Pinpoint the cell where the given text exists, returning its [X, Y] midpoint coordinate. 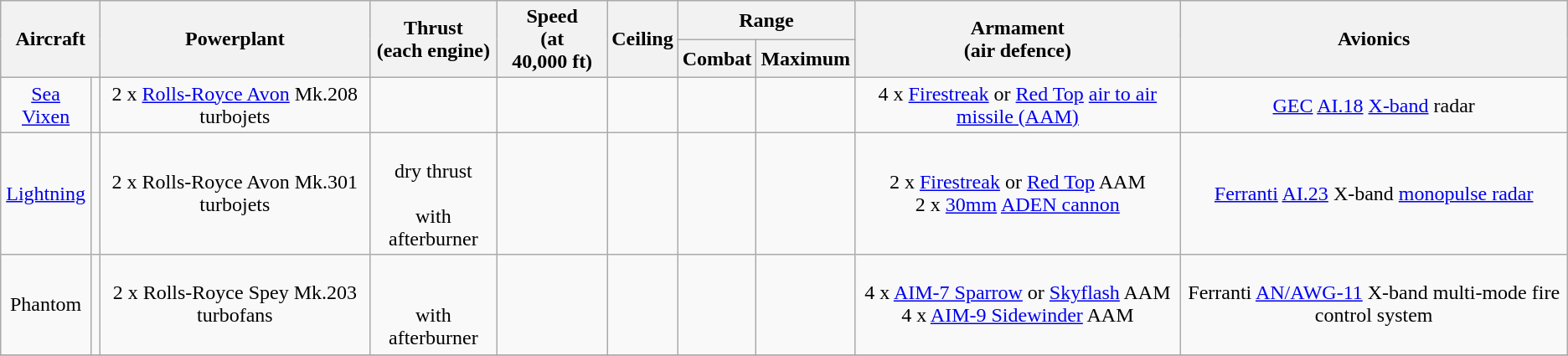
Sea Vixen [46, 106]
Phantom [46, 305]
4 x AIM-7 Sparrow or Skyflash AAM4 x AIM-9 Sidewinder AAM [1018, 305]
Avionics [1374, 39]
4 x Firestreak or Red Top air to air missile (AAM) [1018, 106]
Thrust (each engine) [433, 39]
Aircraft [50, 39]
Armament (air defence) [1018, 39]
Combat [717, 59]
Speed (at 40,000 ft) [553, 39]
Range [766, 20]
Powerplant [235, 39]
with afterburner [433, 305]
Ferranti AI.23 X-band monopulse radar [1374, 193]
2 x Rolls-Royce Spey Mk.203 turbofans [235, 305]
2 x Rolls-Royce Avon Mk.301 turbojets [235, 193]
2 x Firestreak or Red Top AAM2 x 30mm ADEN cannon [1018, 193]
Maximum [806, 59]
Ferranti AN/AWG-11 X-band multi-mode fire control system [1374, 305]
Lightning [46, 193]
dry thrust with afterburner [433, 193]
GEC AI.18 X-band radar [1374, 106]
2 x Rolls-Royce Avon Mk.208 turbojets [235, 106]
Ceiling [642, 39]
